For the text-containing cell, return its midpoint in (x, y) coordinate format. 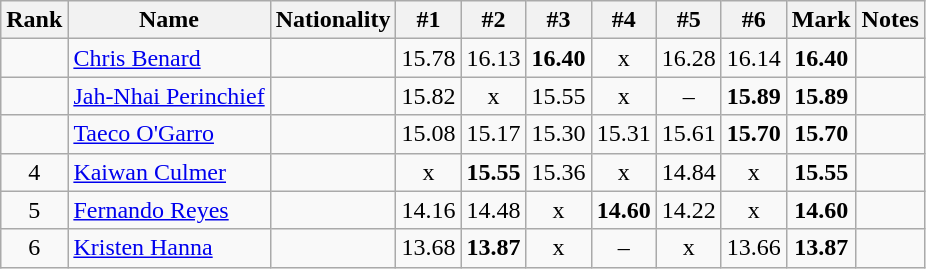
14.84 (688, 172)
#6 (754, 20)
Name (169, 20)
15.36 (558, 172)
16.28 (688, 58)
Kaiwan Culmer (169, 172)
15.82 (428, 96)
15.08 (428, 134)
5 (34, 210)
15.61 (688, 134)
15.31 (624, 134)
15.17 (494, 134)
Kristen Hanna (169, 248)
6 (34, 248)
15.30 (558, 134)
13.66 (754, 248)
14.22 (688, 210)
14.16 (428, 210)
16.13 (494, 58)
Chris Benard (169, 58)
16.14 (754, 58)
#4 (624, 20)
Fernando Reyes (169, 210)
#2 (494, 20)
Rank (34, 20)
13.68 (428, 248)
#3 (558, 20)
#1 (428, 20)
Nationality (333, 20)
Notes (890, 20)
#5 (688, 20)
14.48 (494, 210)
Jah-Nhai Perinchief (169, 96)
4 (34, 172)
Taeco O'Garro (169, 134)
Mark (821, 20)
15.78 (428, 58)
